From the cell containing the given text, extract its center point as [x, y] coordinate. 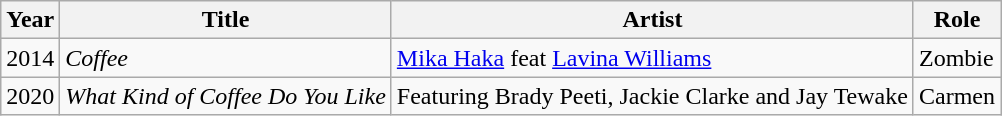
Mika Haka feat Lavina Williams [652, 58]
Featuring Brady Peeti, Jackie Clarke and Jay Tewake [652, 96]
Title [226, 20]
2020 [30, 96]
What Kind of Coffee Do You Like [226, 96]
Carmen [956, 96]
Zombie [956, 58]
Coffee [226, 58]
Artist [652, 20]
2014 [30, 58]
Role [956, 20]
Year [30, 20]
